Provide the (x, y) coordinate of the cell's center where the given text is located.  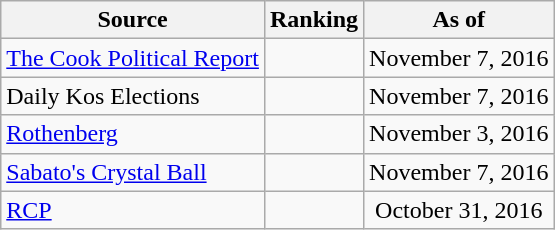
October 31, 2016 (459, 210)
RCP (133, 210)
As of (459, 20)
Sabato's Crystal Ball (133, 172)
Daily Kos Elections (133, 96)
Rothenberg (133, 134)
The Cook Political Report (133, 58)
Ranking (314, 20)
Source (133, 20)
November 3, 2016 (459, 134)
